Find where the given text appears and provide that cell's center as [x, y] coordinate. 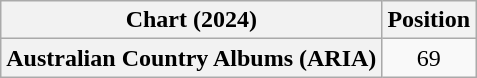
Australian Country Albums (ARIA) [192, 58]
Chart (2024) [192, 20]
Position [429, 20]
69 [429, 58]
